Determine the (X, Y) coordinate at the center of the cell enclosing the given text.  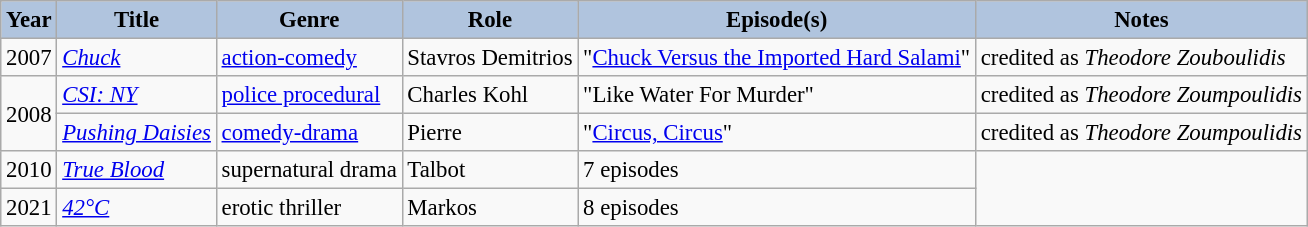
Chuck (136, 58)
supernatural drama (309, 170)
2021 (29, 208)
Pushing Daisies (136, 133)
Notes (1141, 20)
2007 (29, 58)
Talbot (490, 170)
Charles Kohl (490, 95)
Genre (309, 20)
Role (490, 20)
Episode(s) (777, 20)
police procedural (309, 95)
action-comedy (309, 58)
8 episodes (777, 208)
Stavros Demitrios (490, 58)
"Circus, Circus" (777, 133)
"Like Water For Murder" (777, 95)
"Chuck Versus the Imported Hard Salami" (777, 58)
Title (136, 20)
True Blood (136, 170)
Markos (490, 208)
CSI: NY (136, 95)
Pierre (490, 133)
42°C (136, 208)
comedy-drama (309, 133)
erotic thriller (309, 208)
credited as Theodore Zouboulidis (1141, 58)
2008 (29, 114)
7 episodes (777, 170)
2010 (29, 170)
Year (29, 20)
